From the cell containing the given text, extract its center point as (x, y) coordinate. 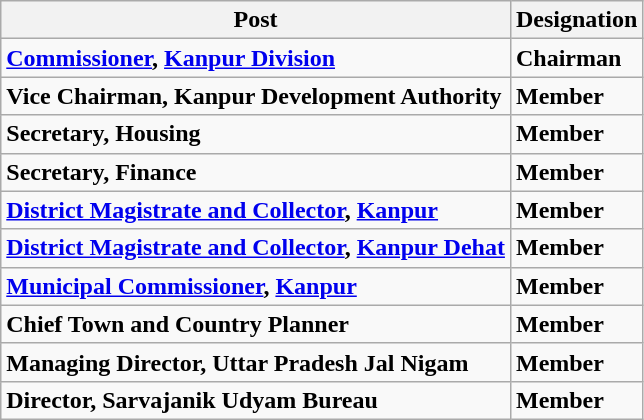
Chief Town and Country Planner (256, 324)
Secretary, Finance (256, 172)
Managing Director, Uttar Pradesh Jal Nigam (256, 362)
Chairman (576, 58)
Director, Sarvajanik Udyam Bureau (256, 400)
Post (256, 20)
Secretary, Housing (256, 134)
Designation (576, 20)
Commissioner, Kanpur Division (256, 58)
District Magistrate and Collector, Kanpur (256, 210)
Vice Chairman, Kanpur Development Authority (256, 96)
Municipal Commissioner, Kanpur (256, 286)
District Magistrate and Collector, Kanpur Dehat (256, 248)
